Capture the cell that displays the provided text and extract its (x, y) central coordinate. 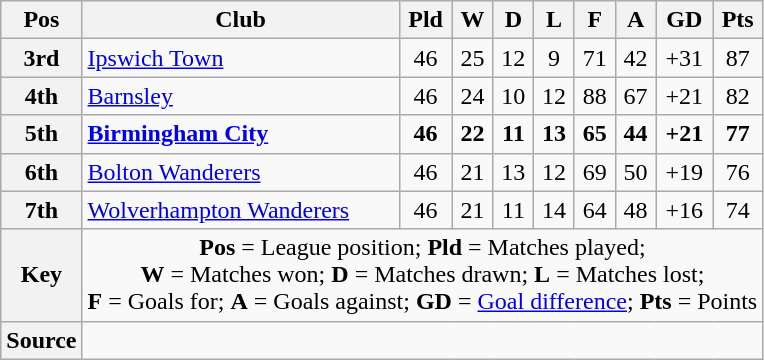
82 (738, 96)
14 (554, 210)
Pos (42, 20)
5th (42, 134)
24 (472, 96)
3rd (42, 58)
7th (42, 210)
10 (514, 96)
44 (636, 134)
69 (594, 172)
4th (42, 96)
48 (636, 210)
88 (594, 96)
D (514, 20)
22 (472, 134)
Wolverhampton Wanderers (240, 210)
67 (636, 96)
9 (554, 58)
+19 (684, 172)
+16 (684, 210)
A (636, 20)
Ipswich Town (240, 58)
Key (42, 275)
76 (738, 172)
Birmingham City (240, 134)
Pld (426, 20)
71 (594, 58)
87 (738, 58)
50 (636, 172)
6th (42, 172)
+31 (684, 58)
GD (684, 20)
65 (594, 134)
Source (42, 340)
Pts (738, 20)
64 (594, 210)
74 (738, 210)
F (594, 20)
Barnsley (240, 96)
Bolton Wanderers (240, 172)
W (472, 20)
Club (240, 20)
77 (738, 134)
L (554, 20)
25 (472, 58)
42 (636, 58)
